For the text-containing cell, return its midpoint in [x, y] coordinate format. 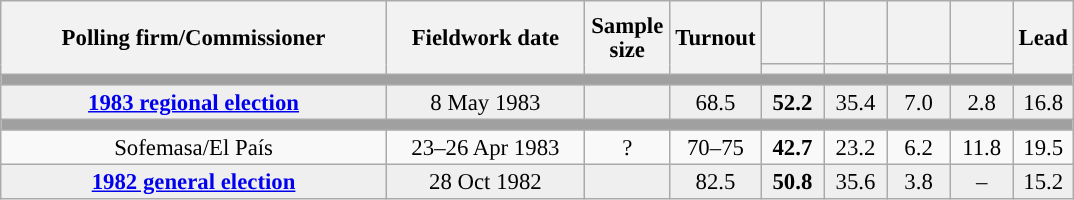
52.2 [792, 102]
82.5 [716, 182]
23–26 Apr 1983 [485, 148]
7.0 [918, 102]
Polling firm/Commissioner [194, 38]
1983 regional election [194, 102]
16.8 [1043, 102]
Sample size [627, 38]
– [982, 182]
Turnout [716, 38]
35.4 [856, 102]
8 May 1983 [485, 102]
Fieldwork date [485, 38]
23.2 [856, 148]
42.7 [792, 148]
2.8 [982, 102]
3.8 [918, 182]
70–75 [716, 148]
50.8 [792, 182]
19.5 [1043, 148]
? [627, 148]
6.2 [918, 148]
Lead [1043, 38]
1982 general election [194, 182]
68.5 [716, 102]
35.6 [856, 182]
11.8 [982, 148]
Sofemasa/El País [194, 148]
28 Oct 1982 [485, 182]
15.2 [1043, 182]
